Extract the [x, y] coordinate from the center of the cell holding the provided text.  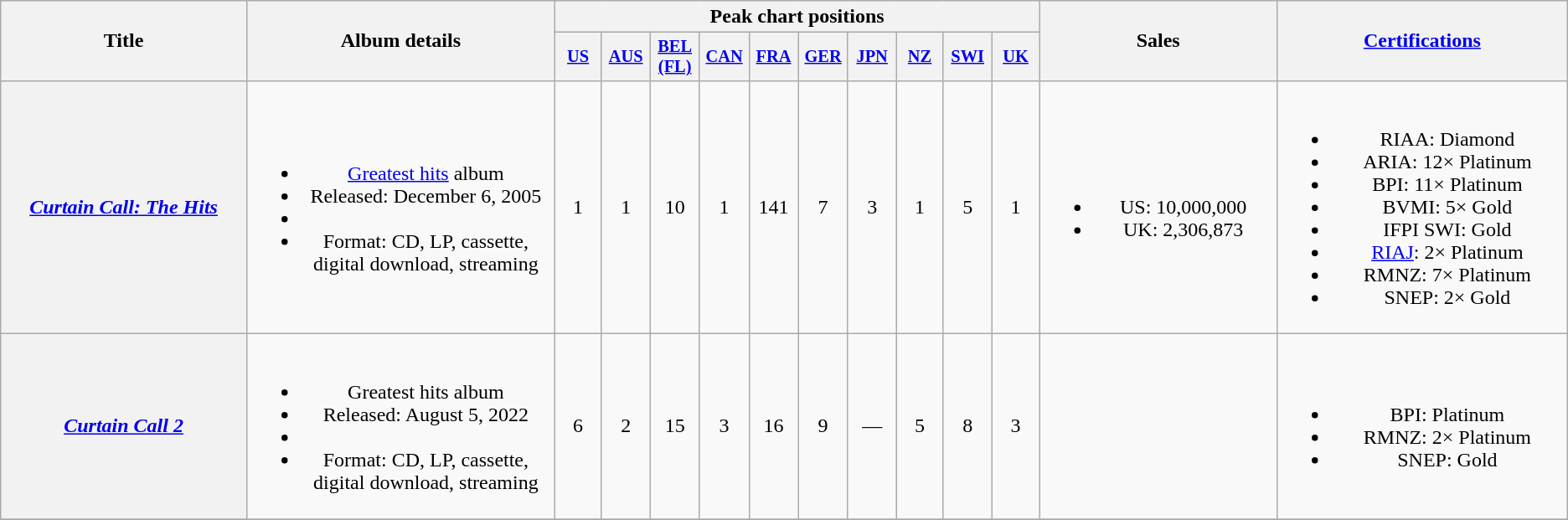
Title [124, 41]
SWI [967, 57]
Sales [1158, 41]
Greatest hits albumReleased: December 6, 2005Format: CD, LP, cassette, digital download, streaming [400, 207]
JPN [872, 57]
NZ [920, 57]
16 [774, 427]
6 [578, 427]
BPI: PlatinumRMNZ: 2× PlatinumSNEP: Gold [1422, 427]
Album details [400, 41]
Curtain Call 2 [124, 427]
US [578, 57]
Peak chart positions [797, 17]
9 [823, 427]
Curtain Call: The Hits [124, 207]
RIAA: DiamondARIA: 12× PlatinumBPI: 11× PlatinumBVMI: 5× GoldIFPI SWI: GoldRIAJ: 2× PlatinumRMNZ: 7× PlatinumSNEP: 2× Gold [1422, 207]
CAN [724, 57]
10 [675, 207]
7 [823, 207]
GER [823, 57]
FRA [774, 57]
Certifications [1422, 41]
Greatest hits albumReleased: August 5, 2022Format: CD, LP, cassette, digital download, streaming [400, 427]
15 [675, 427]
141 [774, 207]
US: 10,000,000UK: 2,306,873 [1158, 207]
8 [967, 427]
AUS [627, 57]
2 [627, 427]
— [872, 427]
UK [1015, 57]
BEL(FL) [675, 57]
